Pinpoint the cell where the given text exists, returning its [X, Y] midpoint coordinate. 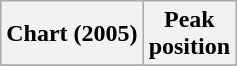
Peakposition [189, 34]
Chart (2005) [72, 34]
